Detect which cell encompasses the target text, then output its [X, Y] center coordinate. 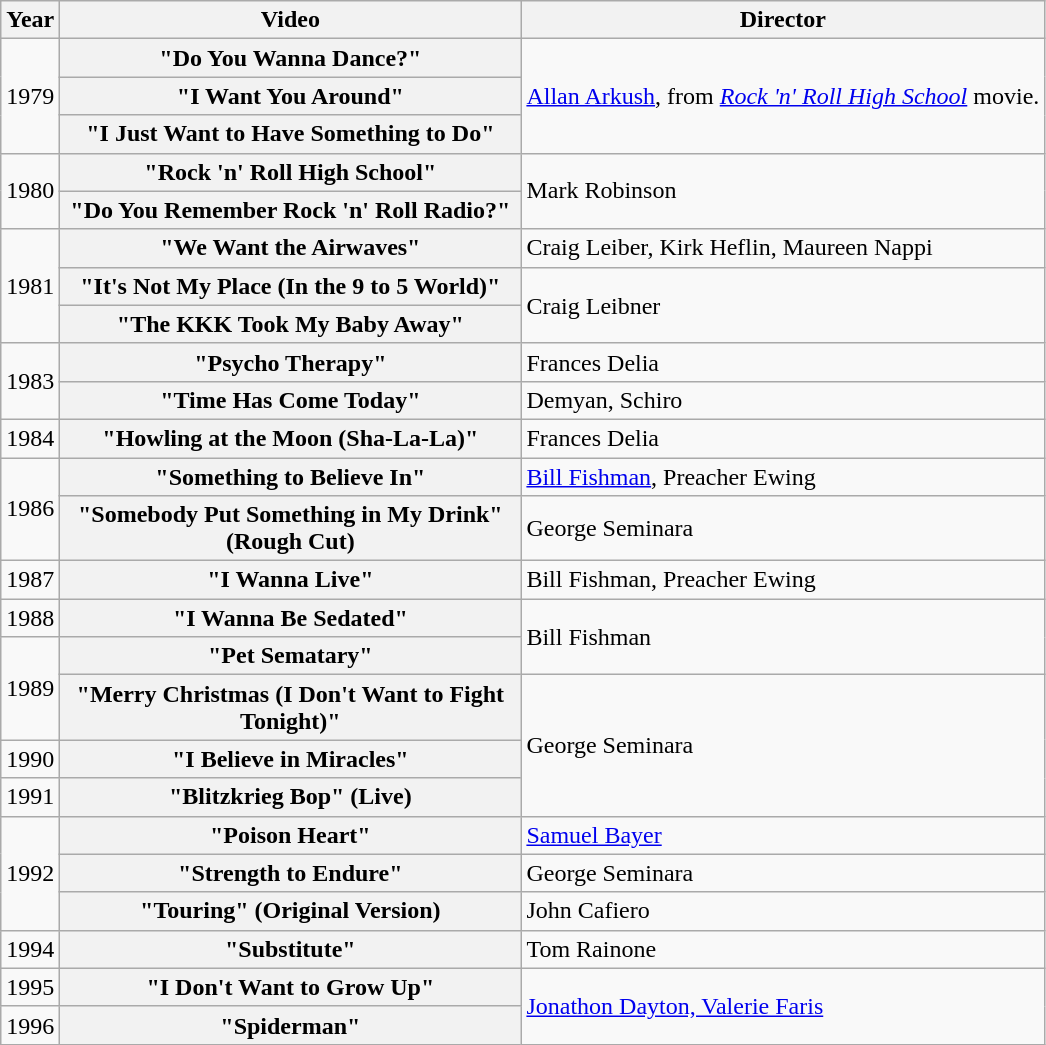
1989 [30, 688]
"Substitute" [290, 949]
Allan Arkush, from Rock 'n' Roll High School movie. [783, 96]
Samuel Bayer [783, 835]
1990 [30, 759]
"I Just Want to Have Something to Do" [290, 134]
"I Wanna Be Sedated" [290, 618]
Bill Fishman [783, 637]
"The KKK Took My Baby Away" [290, 324]
"Rock 'n' Roll High School" [290, 172]
1979 [30, 96]
1981 [30, 286]
Tom Rainone [783, 949]
"It's Not My Place (In the 9 to 5 World)" [290, 286]
Craig Leibner [783, 305]
"Blitzkrieg Bop" (Live) [290, 797]
John Cafiero [783, 911]
1995 [30, 987]
"Pet Sematary" [290, 656]
"Do You Wanna Dance?" [290, 58]
Director [783, 20]
1991 [30, 797]
"Do You Remember Rock 'n' Roll Radio?" [290, 210]
"Touring" (Original Version) [290, 911]
"We Want the Airwaves" [290, 248]
Jonathon Dayton, Valerie Faris [783, 1006]
"Time Has Come Today" [290, 400]
1988 [30, 618]
1992 [30, 873]
Video [290, 20]
"Spiderman" [290, 1025]
1996 [30, 1025]
1986 [30, 510]
1983 [30, 381]
1987 [30, 580]
Craig Leiber, Kirk Heflin, Maureen Nappi [783, 248]
"Somebody Put Something in My Drink" (Rough Cut) [290, 528]
"Something to Believe In" [290, 477]
"I Believe in Miracles" [290, 759]
"Merry Christmas (I Don't Want to Fight Tonight)" [290, 708]
1980 [30, 191]
"Poison Heart" [290, 835]
Year [30, 20]
"Strength to Endure" [290, 873]
Mark Robinson [783, 191]
Demyan, Schiro [783, 400]
"I Wanna Live" [290, 580]
"I Don't Want to Grow Up" [290, 987]
1994 [30, 949]
"Psycho Therapy" [290, 362]
"Howling at the Moon (Sha-La-La)" [290, 438]
"I Want You Around" [290, 96]
1984 [30, 438]
